Output the (X, Y) coordinate of the center of the cell containing the given text.  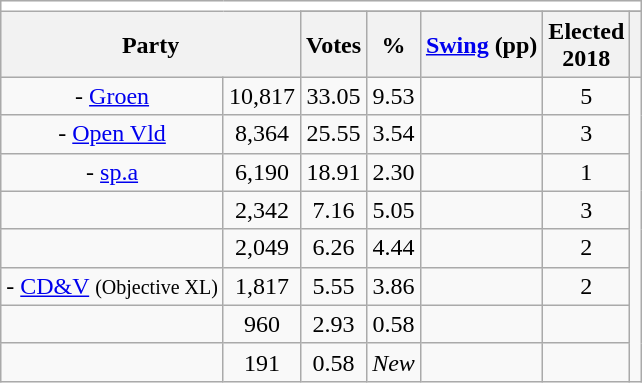
2,049 (262, 248)
% (394, 44)
18.91 (333, 172)
3.54 (394, 134)
2,342 (262, 210)
- Open Vld (112, 134)
4.44 (394, 248)
6,190 (262, 172)
Elected2018 (586, 44)
25.55 (333, 134)
3.86 (394, 286)
8,364 (262, 134)
- sp.a (112, 172)
New (394, 362)
191 (262, 362)
1 (586, 172)
33.05 (333, 96)
5.55 (333, 286)
2.30 (394, 172)
2.93 (333, 324)
- CD&V (Objective XL) (112, 286)
1,817 (262, 286)
Votes (333, 44)
5.05 (394, 210)
10,817 (262, 96)
960 (262, 324)
- Groen (112, 96)
Swing (pp) (481, 44)
Party (151, 44)
5 (586, 96)
6.26 (333, 248)
7.16 (333, 210)
9.53 (394, 96)
